Output the (x, y) coordinate of the center of the cell containing the given text.  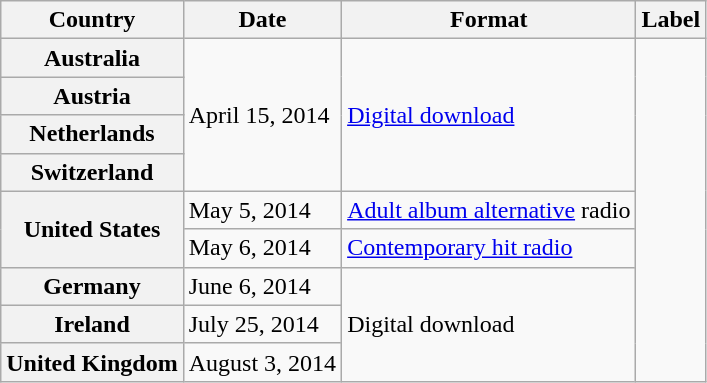
Germany (92, 286)
April 15, 2014 (262, 115)
August 3, 2014 (262, 362)
May 5, 2014 (262, 210)
Contemporary hit radio (489, 248)
Adult album alternative radio (489, 210)
Netherlands (92, 134)
Label (671, 20)
Australia (92, 58)
Switzerland (92, 172)
June 6, 2014 (262, 286)
May 6, 2014 (262, 248)
Format (489, 20)
United Kingdom (92, 362)
Ireland (92, 324)
July 25, 2014 (262, 324)
Date (262, 20)
Austria (92, 96)
United States (92, 229)
Country (92, 20)
